For the text-containing cell, return its midpoint in (x, y) coordinate format. 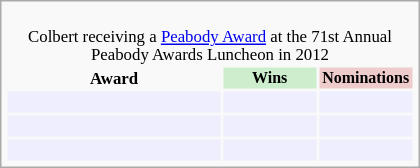
Colbert receiving a Peabody Award at the 71st Annual Peabody Awards Luncheon in 2012 (210, 36)
Award (114, 78)
Wins (270, 78)
Nominations (366, 78)
